Find where the given text appears and provide that cell's center as [X, Y] coordinate. 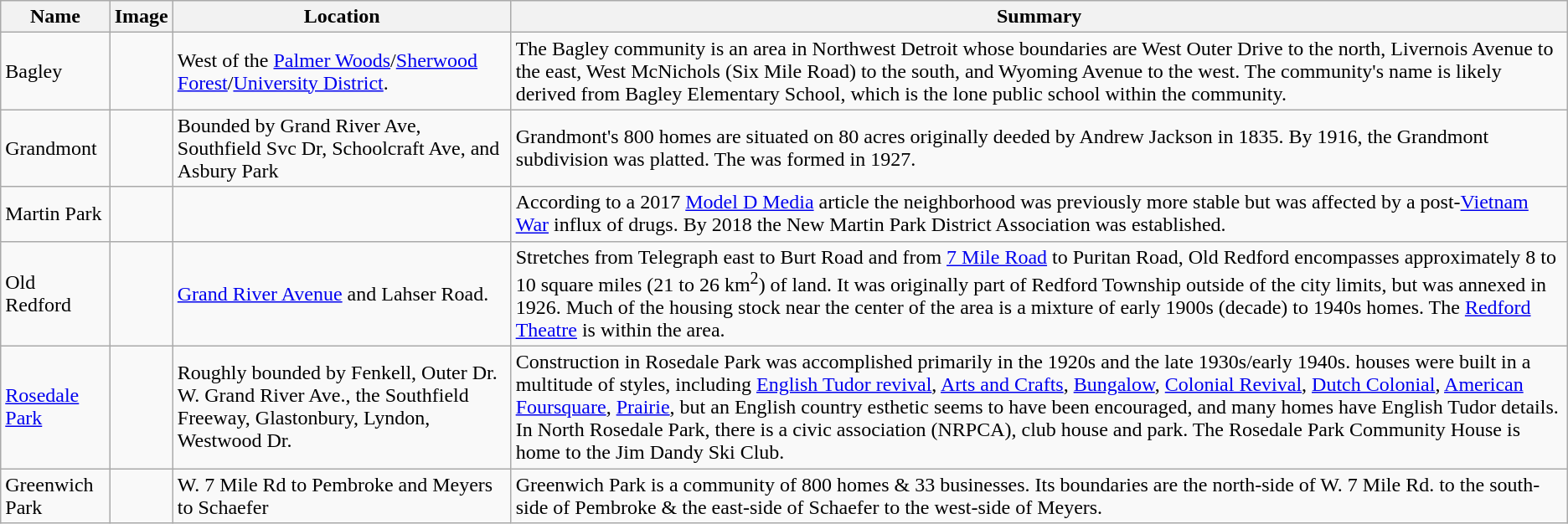
Rosedale Park [55, 408]
Bagley [55, 71]
W. 7 Mile Rd to Pembroke and Meyers to Schaefer [342, 496]
Old Redford [55, 294]
Image [141, 17]
Location [342, 17]
Greenwich Park [55, 496]
West of the Palmer Woods/Sherwood Forest/University District. [342, 71]
Name [55, 17]
Grandmont [55, 148]
Roughly bounded by Fenkell, Outer Dr. W. Grand River Ave., the Southfield Freeway, Glastonbury, Lyndon, Westwood Dr. [342, 408]
Summary [1039, 17]
Bounded by Grand River Ave, Southfield Svc Dr, Schoolcraft Ave, and Asbury Park [342, 148]
Martin Park [55, 214]
Grand River Avenue and Lahser Road. [342, 294]
